Pinpoint the cell where the given text exists, returning its [x, y] midpoint coordinate. 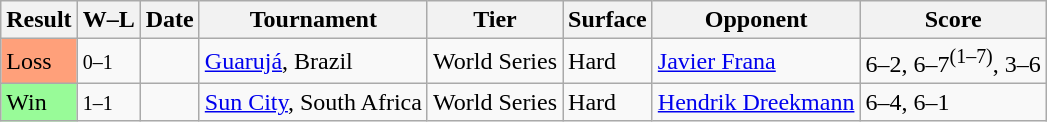
1–1 [108, 102]
Tournament [313, 20]
W–L [108, 20]
0–1 [108, 62]
Loss [39, 62]
Tier [494, 20]
Result [39, 20]
Hendrik Dreekmann [756, 102]
Win [39, 102]
6–4, 6–1 [953, 102]
Sun City, South Africa [313, 102]
Score [953, 20]
Guarujá, Brazil [313, 62]
Opponent [756, 20]
6–2, 6–7(1–7), 3–6 [953, 62]
Javier Frana [756, 62]
Date [170, 20]
Surface [608, 20]
